Locate the cell with the specified text and output its [X, Y] center coordinate. 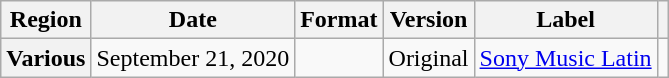
Label [566, 20]
Original [428, 58]
Various [46, 58]
Sony Music Latin [566, 58]
Region [46, 20]
Format [339, 20]
Date [193, 20]
September 21, 2020 [193, 58]
Version [428, 20]
